Find where the given text appears and provide that cell's center as (x, y) coordinate. 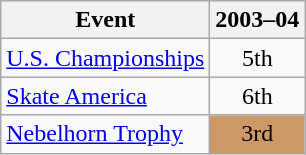
Skate America (106, 96)
6th (258, 96)
Event (106, 20)
U.S. Championships (106, 58)
3rd (258, 134)
5th (258, 58)
2003–04 (258, 20)
Nebelhorn Trophy (106, 134)
